Return [X, Y] of the center of cell containing provided text 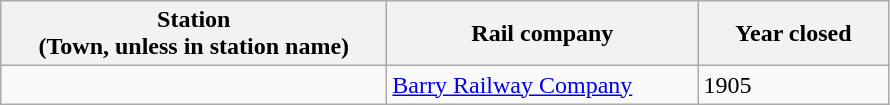
Barry Railway Company [542, 85]
1905 [794, 85]
Station(Town, unless in station name) [194, 34]
Year closed [794, 34]
Rail company [542, 34]
